Extract the [X, Y] coordinate from the center of the cell holding the provided text.  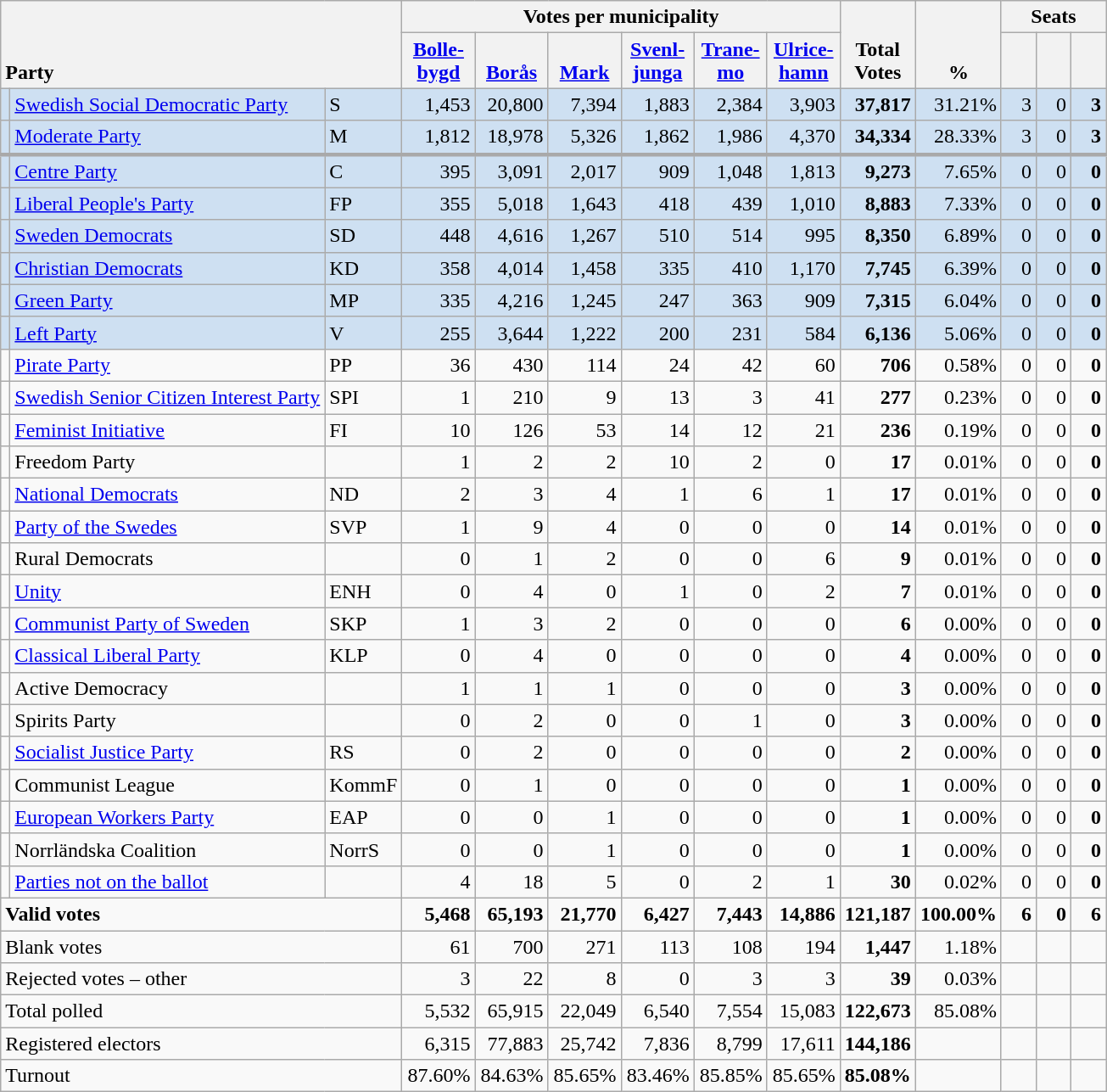
Swedish Social Democratic Party [168, 104]
83.46% [657, 1076]
0.03% [959, 979]
18,978 [512, 137]
410 [730, 268]
Party [202, 44]
277 [877, 397]
Mark [584, 61]
Norrländska Coalition [168, 849]
14,886 [803, 914]
KommF [363, 785]
31.21% [959, 104]
1,245 [584, 300]
144,186 [877, 1044]
M [363, 137]
Green Party [168, 300]
7,394 [584, 104]
1,267 [584, 236]
4,370 [803, 137]
7,443 [730, 914]
65,193 [512, 914]
Classical Liberal Party [168, 656]
363 [730, 300]
7,745 [877, 268]
Liberal People's Party [168, 204]
700 [512, 946]
1,883 [657, 104]
1,222 [584, 333]
439 [730, 204]
28.33% [959, 137]
42 [730, 365]
36 [439, 365]
Freedom Party [168, 462]
Christian Democrats [168, 268]
C [363, 171]
247 [657, 300]
34,334 [877, 137]
6,315 [439, 1044]
114 [584, 365]
1,812 [439, 137]
77,883 [512, 1044]
121,187 [877, 914]
Seats [1054, 17]
8,350 [877, 236]
200 [657, 333]
7,315 [877, 300]
1.18% [959, 946]
Spirits Party [168, 720]
7,836 [657, 1044]
1,813 [803, 171]
0.19% [959, 430]
FI [363, 430]
358 [439, 268]
Turnout [202, 1076]
1,453 [439, 104]
6,427 [657, 914]
Moderate Party [168, 137]
30 [877, 882]
18 [512, 882]
5,468 [439, 914]
ENH [363, 591]
Sweden Democrats [168, 236]
17,611 [803, 1044]
Parties not on the ballot [168, 882]
13 [657, 397]
39 [877, 979]
448 [439, 236]
41 [803, 397]
NorrS [363, 849]
National Democrats [168, 495]
355 [439, 204]
430 [512, 365]
1,170 [803, 268]
SKP [363, 624]
Svenl- junga [657, 61]
6.39% [959, 268]
Valid votes [202, 914]
5,532 [439, 1011]
7 [877, 591]
7.65% [959, 171]
995 [803, 236]
Rural Democrats [168, 559]
Pirate Party [168, 365]
3,903 [803, 104]
1,048 [730, 171]
12 [730, 430]
4,014 [512, 268]
25,742 [584, 1044]
Socialist Justice Party [168, 753]
Votes per municipality [621, 17]
60 [803, 365]
Swedish Senior Citizen Interest Party [168, 397]
Total polled [202, 1011]
3,091 [512, 171]
53 [584, 430]
Ulrice- hamn [803, 61]
1,458 [584, 268]
Left Party [168, 333]
514 [730, 236]
5.06% [959, 333]
MP [363, 300]
SD [363, 236]
194 [803, 946]
236 [877, 430]
126 [512, 430]
1,010 [803, 204]
2,017 [584, 171]
Active Democracy [168, 688]
6.89% [959, 236]
4,216 [512, 300]
PP [363, 365]
Bolle- bygd [439, 61]
KD [363, 268]
22 [512, 979]
3,644 [512, 333]
0.23% [959, 397]
Communist Party of Sweden [168, 624]
15,083 [803, 1011]
418 [657, 204]
2,384 [730, 104]
510 [657, 236]
% [959, 44]
210 [512, 397]
Blank votes [202, 946]
FP [363, 204]
9,273 [877, 171]
KLP [363, 656]
8,883 [877, 204]
Registered electors [202, 1044]
21,770 [584, 914]
SVP [363, 527]
584 [803, 333]
Total Votes [877, 44]
113 [657, 946]
6,136 [877, 333]
SPI [363, 397]
EAP [363, 817]
ND [363, 495]
22,049 [584, 1011]
Centre Party [168, 171]
1,643 [584, 204]
87.60% [439, 1076]
100.00% [959, 914]
108 [730, 946]
Feminist Initiative [168, 430]
Communist League [168, 785]
706 [877, 365]
61 [439, 946]
1,986 [730, 137]
231 [730, 333]
0.02% [959, 882]
65,915 [512, 1011]
271 [584, 946]
24 [657, 365]
Rejected votes – other [202, 979]
European Workers Party [168, 817]
7.33% [959, 204]
122,673 [877, 1011]
37,817 [877, 104]
255 [439, 333]
Borås [512, 61]
Unity [168, 591]
RS [363, 753]
Trane- mo [730, 61]
395 [439, 171]
1,862 [657, 137]
5,326 [584, 137]
20,800 [512, 104]
0.58% [959, 365]
6.04% [959, 300]
8 [584, 979]
S [363, 104]
8,799 [730, 1044]
V [363, 333]
4,616 [512, 236]
84.63% [512, 1076]
5,018 [512, 204]
85.85% [730, 1076]
7,554 [730, 1011]
21 [803, 430]
5 [584, 882]
Party of the Swedes [168, 527]
1,447 [877, 946]
6,540 [657, 1011]
